Locate the cell with the specified text and output its [x, y] center coordinate. 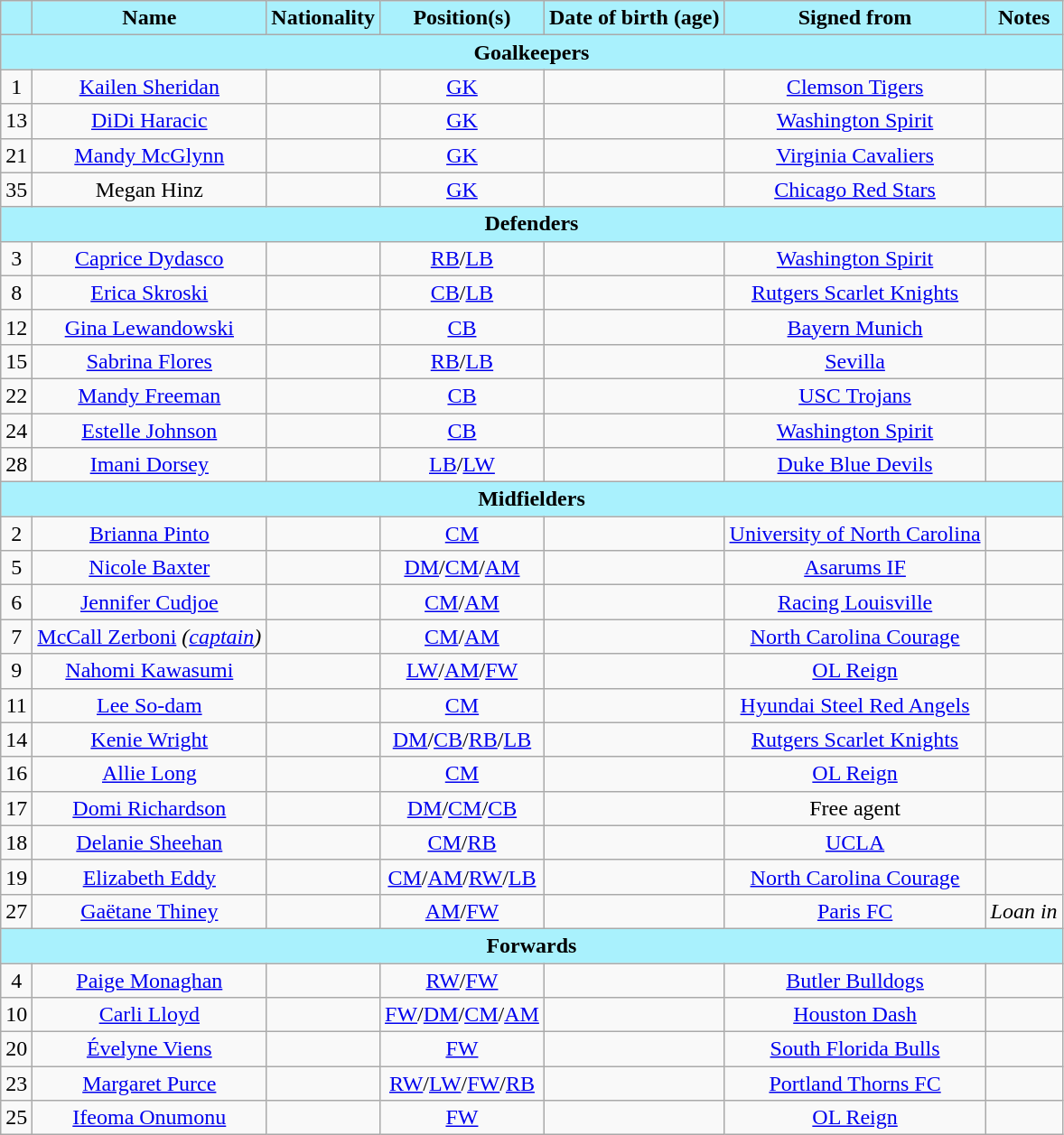
Imani Dorsey [150, 465]
Gaëtane Thiney [150, 911]
Caprice Dydasco [150, 258]
Kenie Wright [150, 740]
Sevilla [854, 361]
3 [16, 258]
27 [16, 911]
14 [16, 740]
Lee So-dam [150, 705]
CM/RB [462, 842]
UCLA [854, 842]
24 [16, 431]
McCall Zerboni (captain) [150, 637]
DM/CM/AM [462, 568]
Carli Lloyd [150, 1015]
21 [16, 155]
8 [16, 293]
RW/FW [462, 980]
CM/AM/RW/LB [462, 877]
USC Trojans [854, 395]
LW/AM/FW [462, 671]
Domi Richardson [150, 808]
Duke Blue Devils [854, 465]
5 [16, 568]
Racing Louisville [854, 602]
Estelle Johnson [150, 431]
Notes [1024, 18]
Free agent [854, 808]
19 [16, 877]
Kailen Sheridan [150, 87]
16 [16, 774]
Hyundai Steel Red Angels [854, 705]
LB/LW [462, 465]
Ifeoma Onumonu [150, 1118]
1 [16, 87]
Portland Thorns FC [854, 1084]
11 [16, 705]
Virginia Cavaliers [854, 155]
AM/FW [462, 911]
Mandy Freeman [150, 395]
Midfielders [531, 499]
Gina Lewandowski [150, 327]
25 [16, 1118]
17 [16, 808]
Loan in [1024, 911]
University of North Carolina [854, 534]
CB/LB [462, 293]
Erica Skroski [150, 293]
23 [16, 1084]
Chicago Red Stars [854, 190]
20 [16, 1049]
35 [16, 190]
6 [16, 602]
22 [16, 395]
Bayern Munich [854, 327]
2 [16, 534]
Margaret Purce [150, 1084]
Elizabeth Eddy [150, 877]
Houston Dash [854, 1015]
DM/CM/CB [462, 808]
DiDi Haracic [150, 121]
Sabrina Flores [150, 361]
13 [16, 121]
Name [150, 18]
Jennifer Cudjoe [150, 602]
Forwards [531, 945]
10 [16, 1015]
Nationality [323, 18]
Nahomi Kawasumi [150, 671]
Évelyne Viens [150, 1049]
Mandy McGlynn [150, 155]
Position(s) [462, 18]
15 [16, 361]
4 [16, 980]
FW/DM/CM/AM [462, 1015]
Asarums IF [854, 568]
7 [16, 637]
Date of birth (age) [634, 18]
RW/LW/FW/RB [462, 1084]
Paris FC [854, 911]
Defenders [531, 224]
Paige Monaghan [150, 980]
18 [16, 842]
Nicole Baxter [150, 568]
Megan Hinz [150, 190]
9 [16, 671]
DM/CB/RB/LB [462, 740]
Signed from [854, 18]
South Florida Bulls [854, 1049]
Goalkeepers [531, 52]
Allie Long [150, 774]
Clemson Tigers [854, 87]
28 [16, 465]
Brianna Pinto [150, 534]
12 [16, 327]
Delanie Sheehan [150, 842]
Butler Bulldogs [854, 980]
